Return the (X, Y) coordinate for the center point of the cell that contains the specified text.  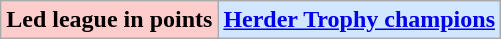
Herder Trophy champions (360, 20)
Led league in points (110, 20)
